Provide the [X, Y] coordinate of the cell's center where the given text is located.  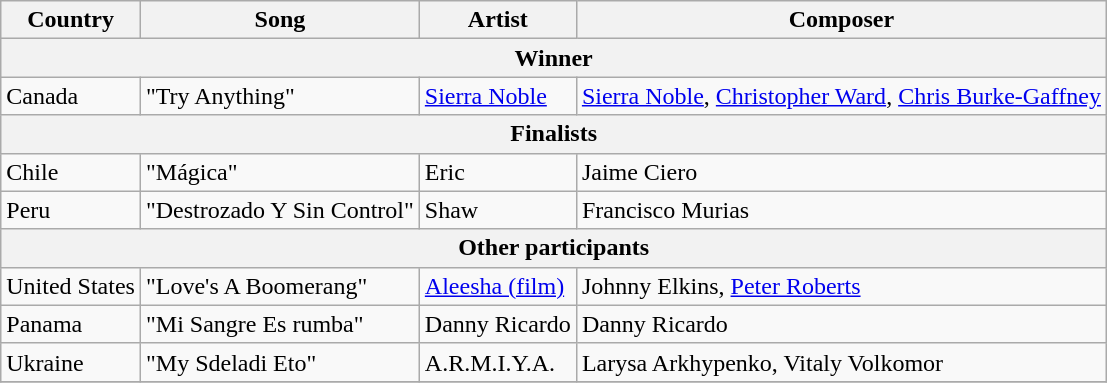
Eric [498, 172]
Canada [71, 96]
Other participants [554, 248]
Chile [71, 172]
Ukraine [71, 362]
Sierra Noble, Christopher Ward, Chris Burke-Gaffney [841, 96]
United States [71, 286]
"Try Anything" [280, 96]
Aleesha (film) [498, 286]
Larysa Arkhypenko, Vitaly Volkomor [841, 362]
Winner [554, 58]
"Mi Sangre Es rumba" [280, 324]
Finalists [554, 134]
"Mágica" [280, 172]
A.R.M.I.Y.A. [498, 362]
"Destrozado Y Sin Control" [280, 210]
Song [280, 20]
Artist [498, 20]
Jaime Ciero [841, 172]
Sierra Noble [498, 96]
"My Sdeladi Eto" [280, 362]
Composer [841, 20]
Francisco Murias [841, 210]
Panama [71, 324]
Shaw [498, 210]
"Love's A Boomerang" [280, 286]
Peru [71, 210]
Country [71, 20]
Johnny Elkins, Peter Roberts [841, 286]
